Find where the given text appears and provide that cell's center as (X, Y) coordinate. 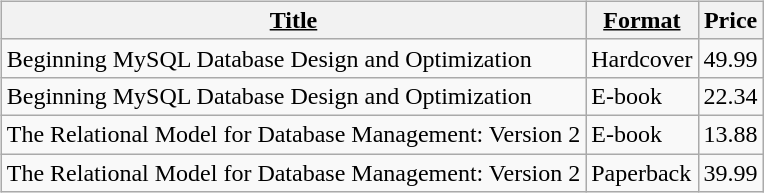
Paperback (642, 173)
39.99 (730, 173)
Title (293, 20)
13.88 (730, 134)
22.34 (730, 96)
49.99 (730, 58)
Format (642, 20)
Price (730, 20)
Hardcover (642, 58)
